Provide the (x, y) coordinate of the cell's center where the given text is located.  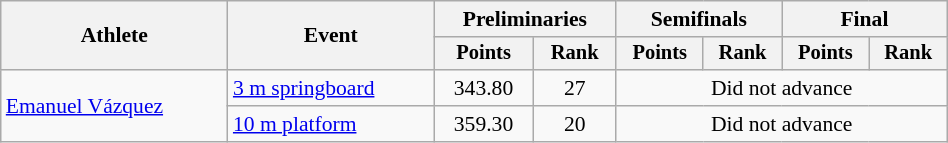
Emanuel Vázquez (114, 106)
Final (865, 19)
Event (331, 36)
Preliminaries (525, 19)
10 m platform (331, 124)
343.80 (484, 88)
3 m springboard (331, 88)
359.30 (484, 124)
20 (574, 124)
27 (574, 88)
Semifinals (699, 19)
Athlete (114, 36)
